Detect which cell encompasses the target text, then output its (x, y) center coordinate. 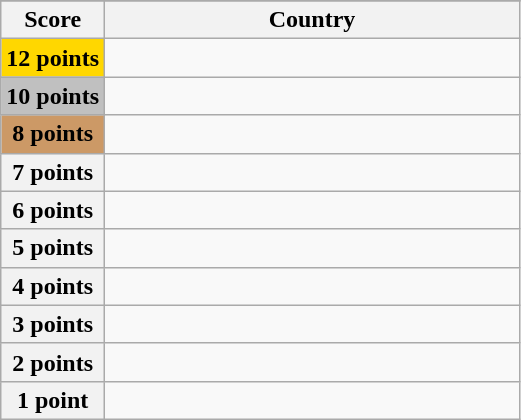
1 point (53, 400)
12 points (53, 58)
5 points (53, 248)
Score (53, 20)
8 points (53, 134)
6 points (53, 210)
Country (312, 20)
7 points (53, 172)
4 points (53, 286)
10 points (53, 96)
2 points (53, 362)
3 points (53, 324)
